From the cell containing the given text, extract its center point as [x, y] coordinate. 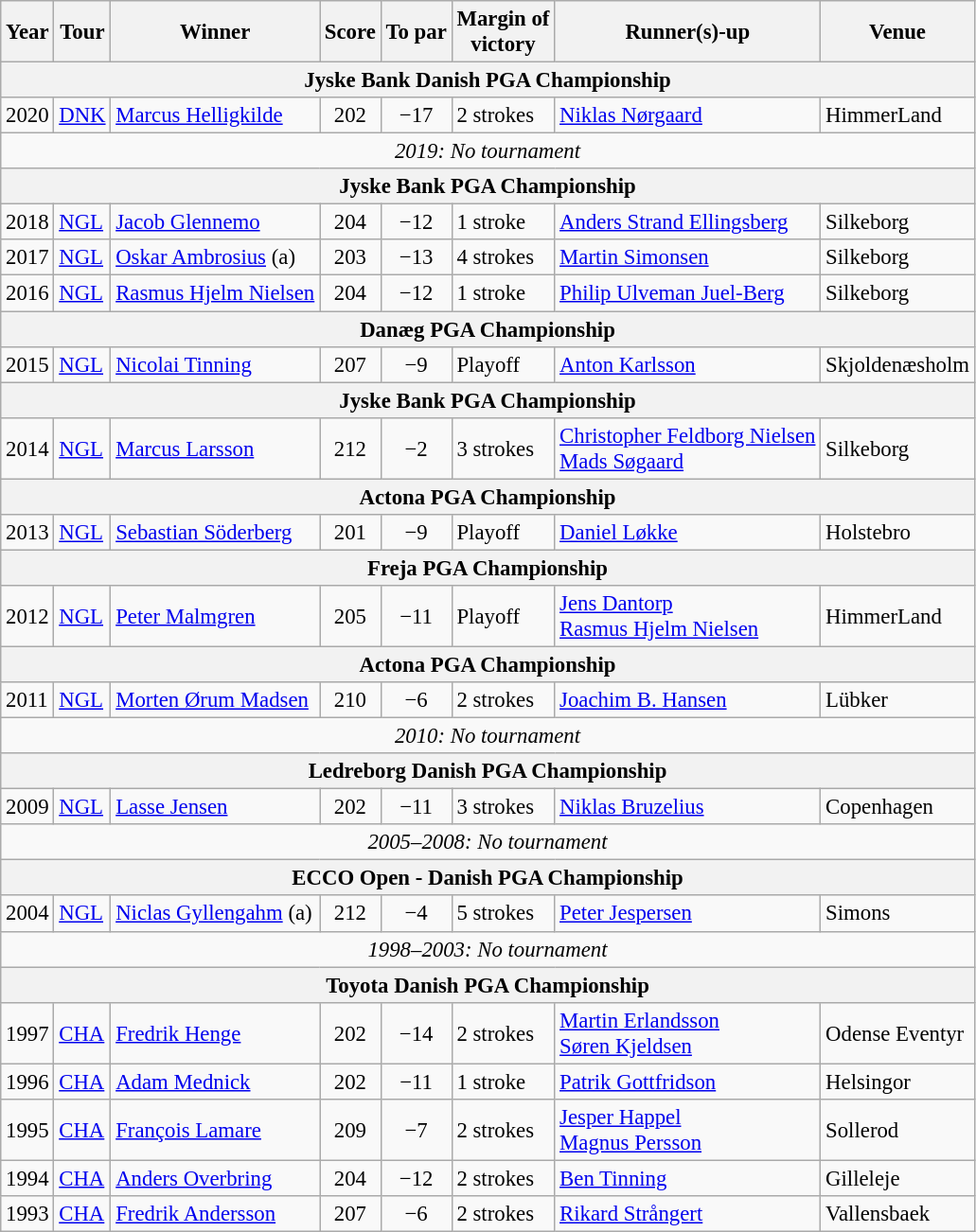
Danæg PGA Championship [488, 329]
Gilleleje [897, 1178]
−13 [417, 258]
2015 [27, 364]
2004 [27, 914]
Lasse Jensen [216, 807]
Peter Malmgren [216, 617]
−4 [417, 914]
Tour [82, 32]
Year [27, 32]
Anders Overbring [216, 1178]
Ben Tinning [687, 1178]
Niklas Nørgaard [687, 115]
Jesper Happel Magnus Persson [687, 1130]
−7 [417, 1130]
−17 [417, 115]
1996 [27, 1082]
209 [350, 1130]
205 [350, 617]
2020 [27, 115]
Fredrik Andersson [216, 1214]
Skjoldenæsholm [897, 364]
2013 [27, 533]
1997 [27, 1033]
Patrik Gottfridson [687, 1082]
2017 [27, 258]
Martin Simonsen [687, 258]
Marcus Helligkilde [216, 115]
1994 [27, 1178]
Niclas Gyllengahm (a) [216, 914]
1995 [27, 1130]
2010: No tournament [488, 736]
To par [417, 32]
Helsingor [897, 1082]
Vallensbaek [897, 1214]
2012 [27, 617]
2005–2008: No tournament [488, 842]
Margin ofvictory [504, 32]
DNK [82, 115]
Venue [897, 32]
Toyota Danish PGA Championship [488, 985]
201 [350, 533]
Holstebro [897, 533]
2009 [27, 807]
Daniel Løkke [687, 533]
Marcus Larsson [216, 449]
−2 [417, 449]
210 [350, 700]
Score [350, 32]
Oskar Ambrosius (a) [216, 258]
François Lamare [216, 1130]
Simons [897, 914]
Philip Ulveman Juel-Berg [687, 293]
Niklas Bruzelius [687, 807]
4 strokes [504, 258]
Nicolai Tinning [216, 364]
2014 [27, 449]
Sollerod [897, 1130]
2018 [27, 222]
Fredrik Henge [216, 1033]
2019: No tournament [488, 151]
Anton Karlsson [687, 364]
5 strokes [504, 914]
Rasmus Hjelm Nielsen [216, 293]
Adam Mednick [216, 1082]
−14 [417, 1033]
Runner(s)-up [687, 32]
Jens Dantorp Rasmus Hjelm Nielsen [687, 617]
Morten Ørum Madsen [216, 700]
Christopher Feldborg Nielsen Mads Søgaard [687, 449]
Copenhagen [897, 807]
Martin Erlandsson Søren Kjeldsen [687, 1033]
Joachim B. Hansen [687, 700]
Jacob Glennemo [216, 222]
1998–2003: No tournament [488, 949]
203 [350, 258]
2016 [27, 293]
Anders Strand Ellingsberg [687, 222]
Rikard Strångert [687, 1214]
2011 [27, 700]
Odense Eventyr [897, 1033]
ECCO Open - Danish PGA Championship [488, 878]
Lübker [897, 700]
Freja PGA Championship [488, 568]
Ledreborg Danish PGA Championship [488, 771]
Sebastian Söderberg [216, 533]
Winner [216, 32]
Jyske Bank Danish PGA Championship [488, 80]
Peter Jespersen [687, 914]
1993 [27, 1214]
